Determine the [x, y] coordinate at the center of the cell enclosing the given text.  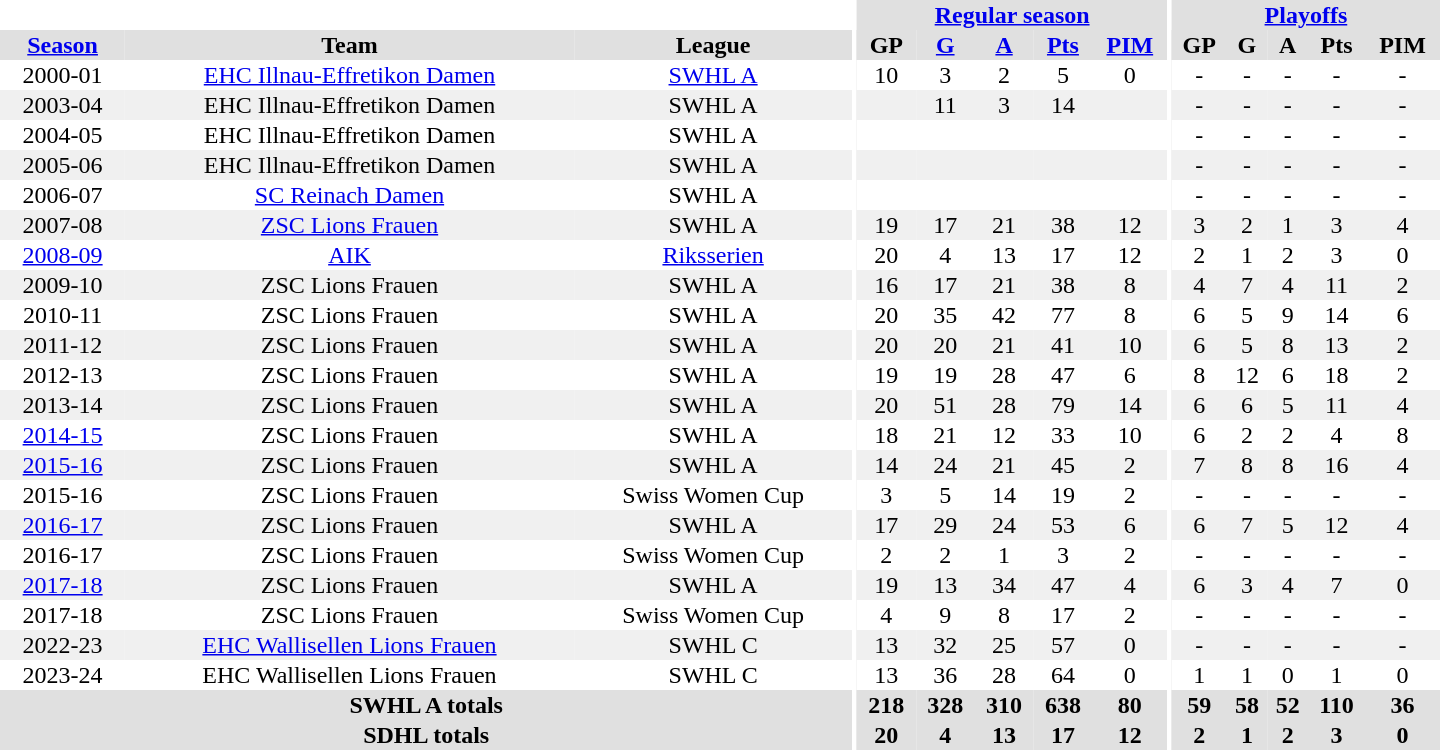
53 [1064, 525]
110 [1336, 705]
2000-01 [62, 75]
51 [946, 405]
2009-10 [62, 285]
25 [1004, 645]
52 [1288, 705]
32 [946, 645]
2010-11 [62, 315]
310 [1004, 705]
2008-09 [62, 255]
45 [1064, 465]
2006-07 [62, 195]
2011-12 [62, 345]
41 [1064, 345]
57 [1064, 645]
SDHL totals [426, 735]
2023-24 [62, 675]
80 [1130, 705]
35 [946, 315]
2013-14 [62, 405]
2014-15 [62, 435]
Riksserien [714, 255]
Playoffs [1306, 15]
77 [1064, 315]
AIK [350, 255]
2022-23 [62, 645]
218 [886, 705]
29 [946, 525]
SWHL A totals [426, 705]
79 [1064, 405]
2012-13 [62, 375]
42 [1004, 315]
58 [1248, 705]
Team [350, 45]
2007-08 [62, 225]
638 [1064, 705]
Season [62, 45]
328 [946, 705]
League [714, 45]
64 [1064, 675]
2005-06 [62, 165]
2003-04 [62, 105]
33 [1064, 435]
Regular season [1012, 15]
59 [1200, 705]
SC Reinach Damen [350, 195]
34 [1004, 585]
2004-05 [62, 135]
